Output the (X, Y) coordinate of the center of the cell containing the given text.  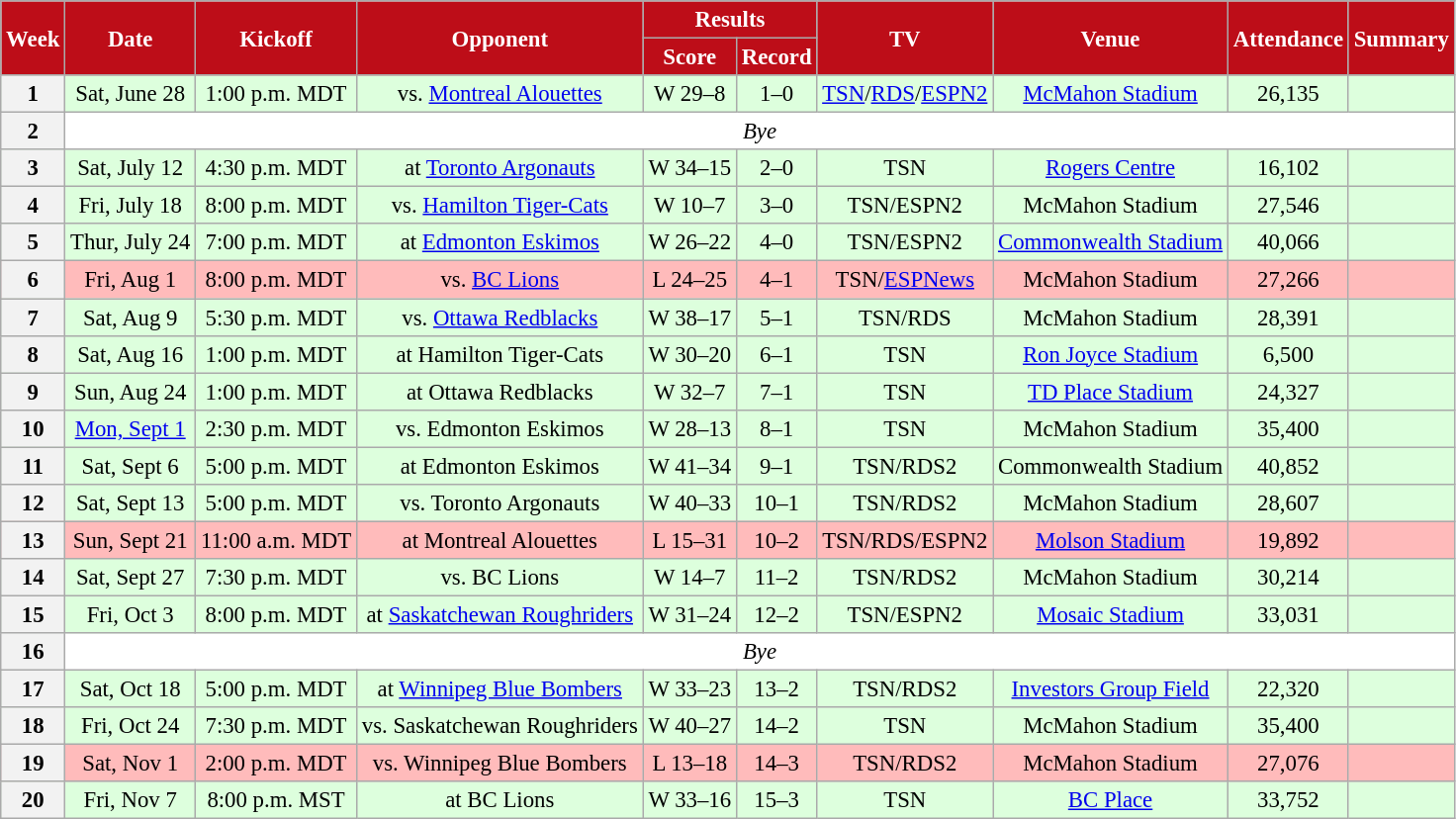
6,500 (1288, 354)
Fri, Nov 7 (131, 800)
19 (34, 764)
at Montreal Alouettes (500, 540)
12–2 (775, 614)
L 24–25 (689, 280)
Sat, Sept 27 (131, 578)
5 (34, 242)
11 (34, 466)
vs. Ottawa Redblacks (500, 318)
Mosaic Stadium (1111, 614)
Venue (1111, 38)
W 40–27 (689, 726)
W 26–22 (689, 242)
Week (34, 38)
vs. Hamilton Tiger-Cats (500, 206)
Mon, Sept 1 (131, 428)
Record (775, 57)
18 (34, 726)
30,214 (1288, 578)
40,066 (1288, 242)
33,031 (1288, 614)
vs. Edmonton Eskimos (500, 428)
W 10–7 (689, 206)
Opponent (500, 38)
L 15–31 (689, 540)
at Ottawa Redblacks (500, 392)
19,892 (1288, 540)
40,852 (1288, 466)
W 32–7 (689, 392)
24,327 (1288, 392)
7–1 (775, 392)
at Toronto Argonauts (500, 168)
Results (730, 20)
vs. Montreal Alouettes (500, 94)
W 28–13 (689, 428)
5:30 p.m. MDT (277, 318)
13 (34, 540)
TV (905, 38)
vs. Winnipeg Blue Bombers (500, 764)
W 31–24 (689, 614)
4–0 (775, 242)
Rogers Centre (1111, 168)
W 41–34 (689, 466)
Ron Joyce Stadium (1111, 354)
28,607 (1288, 503)
15 (34, 614)
Date (131, 38)
Sat, Nov 1 (131, 764)
2:30 p.m. MDT (277, 428)
Sat, Aug 9 (131, 318)
W 40–33 (689, 503)
20 (34, 800)
27,076 (1288, 764)
2 (34, 132)
2:00 p.m. MDT (277, 764)
Kickoff (277, 38)
Fri, Oct 24 (131, 726)
27,546 (1288, 206)
Fri, Aug 1 (131, 280)
at Saskatchewan Roughriders (500, 614)
1–0 (775, 94)
1 (34, 94)
8 (34, 354)
17 (34, 689)
vs. Toronto Argonauts (500, 503)
TSN/ESPNews (905, 280)
TD Place Stadium (1111, 392)
Sat, Aug 16 (131, 354)
14–2 (775, 726)
14–3 (775, 764)
5–1 (775, 318)
at Winnipeg Blue Bombers (500, 689)
Sun, Aug 24 (131, 392)
3–0 (775, 206)
15–3 (775, 800)
22,320 (1288, 689)
at BC Lions (500, 800)
Sat, Oct 18 (131, 689)
16 (34, 652)
L 13–18 (689, 764)
Sat, Sept 13 (131, 503)
W 14–7 (689, 578)
6–1 (775, 354)
28,391 (1288, 318)
33,752 (1288, 800)
Sat, June 28 (131, 94)
W 34–15 (689, 168)
10–1 (775, 503)
Sat, July 12 (131, 168)
10 (34, 428)
W 29–8 (689, 94)
7 (34, 318)
at Hamilton Tiger-Cats (500, 354)
13–2 (775, 689)
Investors Group Field (1111, 689)
9–1 (775, 466)
7:00 p.m. MDT (277, 242)
10–2 (775, 540)
8:00 p.m. MST (277, 800)
BC Place (1111, 800)
W 38–17 (689, 318)
11–2 (775, 578)
Fri, July 18 (131, 206)
Sun, Sept 21 (131, 540)
W 30–20 (689, 354)
2–0 (775, 168)
4 (34, 206)
Sat, Sept 6 (131, 466)
27,266 (1288, 280)
9 (34, 392)
Summary (1401, 38)
Molson Stadium (1111, 540)
W 33–16 (689, 800)
TSN/RDS (905, 318)
11:00 a.m. MDT (277, 540)
vs. Saskatchewan Roughriders (500, 726)
4:30 p.m. MDT (277, 168)
4–1 (775, 280)
Fri, Oct 3 (131, 614)
16,102 (1288, 168)
14 (34, 578)
12 (34, 503)
3 (34, 168)
Score (689, 57)
26,135 (1288, 94)
W 33–23 (689, 689)
Thur, July 24 (131, 242)
Attendance (1288, 38)
6 (34, 280)
8–1 (775, 428)
